Provide the (X, Y) coordinate of the cell's center where the given text is located.  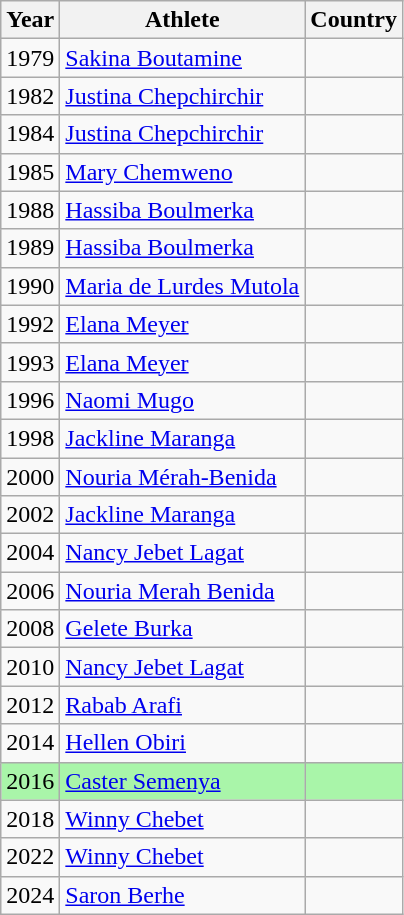
1984 (30, 134)
2002 (30, 515)
2000 (30, 477)
2010 (30, 667)
Saron Berhe (182, 895)
1998 (30, 438)
1996 (30, 400)
Caster Semenya (182, 781)
Rabab Arafi (182, 705)
Country (354, 20)
1979 (30, 58)
2014 (30, 743)
1993 (30, 362)
Gelete Burka (182, 629)
2018 (30, 819)
Nouria Mérah-Benida (182, 477)
1992 (30, 324)
2012 (30, 705)
2016 (30, 781)
1989 (30, 248)
2008 (30, 629)
Athlete (182, 20)
Naomi Mugo (182, 400)
Maria de Lurdes Mutola (182, 286)
2006 (30, 591)
Mary Chemweno (182, 172)
1985 (30, 172)
Nouria Merah Benida (182, 591)
2004 (30, 553)
1982 (30, 96)
1988 (30, 210)
Sakina Boutamine (182, 58)
1990 (30, 286)
Year (30, 20)
2022 (30, 857)
Hellen Obiri (182, 743)
2024 (30, 895)
